For the text-containing cell, return its midpoint in [x, y] coordinate format. 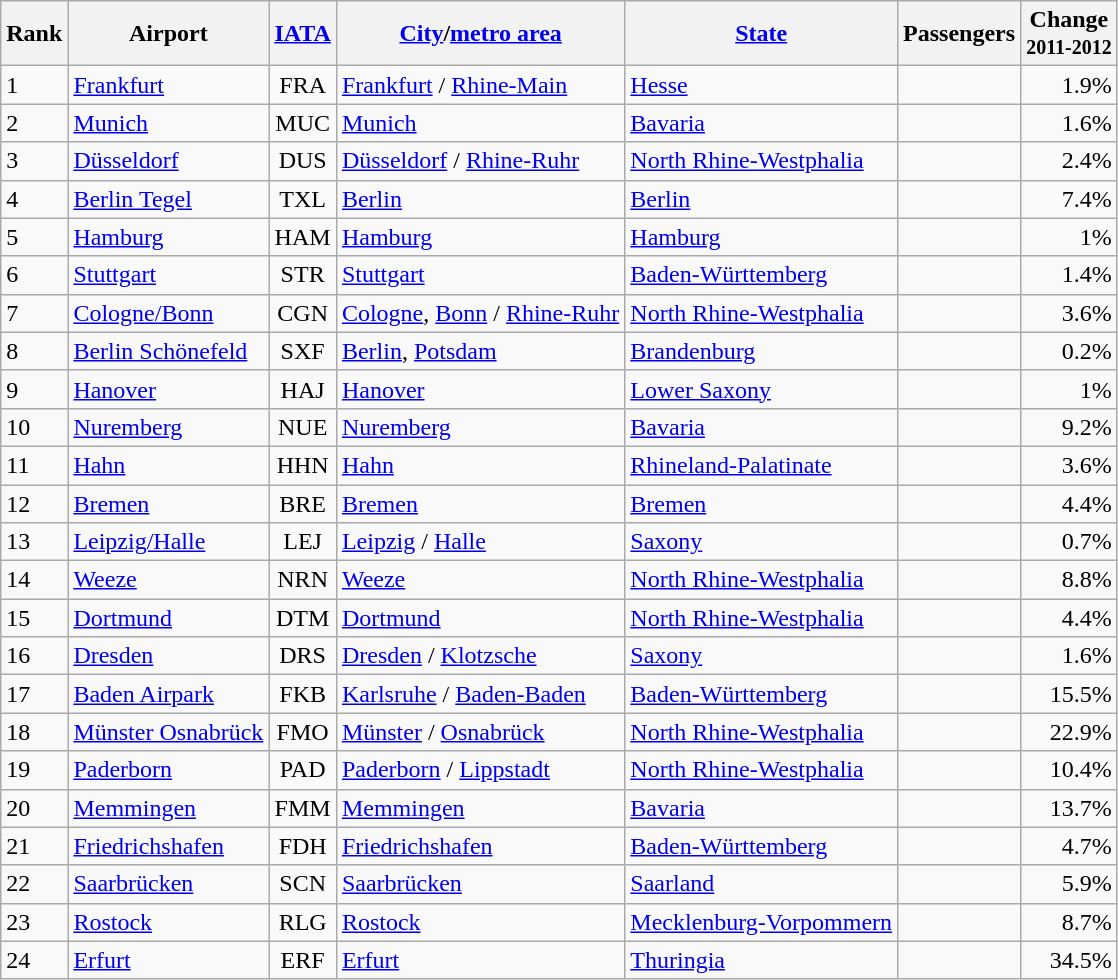
City/metro area [480, 34]
Lower Saxony [762, 389]
20 [34, 808]
NRN [303, 580]
34.5% [1070, 960]
IATA [303, 34]
19 [34, 770]
0.2% [1070, 351]
16 [34, 656]
State [762, 34]
Berlin, Potsdam [480, 351]
9.2% [1070, 427]
22 [34, 884]
12 [34, 503]
14 [34, 580]
DTM [303, 618]
Saarland [762, 884]
Cologne/Bonn [168, 313]
7.4% [1070, 199]
5 [34, 237]
2 [34, 123]
LEJ [303, 542]
HHN [303, 465]
Cologne, Bonn / Rhine-Ruhr [480, 313]
9 [34, 389]
NUE [303, 427]
FKB [303, 694]
Rank [34, 34]
FMO [303, 732]
Berlin Tegel [168, 199]
10 [34, 427]
Berlin Schönefeld [168, 351]
BRE [303, 503]
PAD [303, 770]
SXF [303, 351]
Düsseldorf [168, 161]
2.4% [1070, 161]
DRS [303, 656]
Mecklenburg-Vorpommern [762, 922]
Leipzig / Halle [480, 542]
MUC [303, 123]
Thuringia [762, 960]
DUS [303, 161]
SCN [303, 884]
ERF [303, 960]
Change2011-2012 [1070, 34]
Paderborn / Lippstadt [480, 770]
FDH [303, 846]
FMM [303, 808]
11 [34, 465]
Dresden / Klotzsche [480, 656]
24 [34, 960]
5.9% [1070, 884]
Münster / Osnabrück [480, 732]
13 [34, 542]
Münster Osnabrück [168, 732]
Frankfurt / Rhine-Main [480, 85]
Rhineland-Palatinate [762, 465]
1.4% [1070, 275]
8.7% [1070, 922]
HAJ [303, 389]
1.9% [1070, 85]
Brandenburg [762, 351]
13.7% [1070, 808]
8 [34, 351]
0.7% [1070, 542]
6 [34, 275]
Airport [168, 34]
4.7% [1070, 846]
17 [34, 694]
CGN [303, 313]
4 [34, 199]
Paderborn [168, 770]
Dresden [168, 656]
18 [34, 732]
Frankfurt [168, 85]
Düsseldorf / Rhine-Ruhr [480, 161]
FRA [303, 85]
Passengers [960, 34]
Leipzig/Halle [168, 542]
Hesse [762, 85]
Karlsruhe / Baden-Baden [480, 694]
7 [34, 313]
TXL [303, 199]
1 [34, 85]
21 [34, 846]
15 [34, 618]
3 [34, 161]
15.5% [1070, 694]
22.9% [1070, 732]
8.8% [1070, 580]
23 [34, 922]
10.4% [1070, 770]
Baden Airpark [168, 694]
HAM [303, 237]
RLG [303, 922]
STR [303, 275]
